Detect which cell encompasses the target text, then output its (x, y) center coordinate. 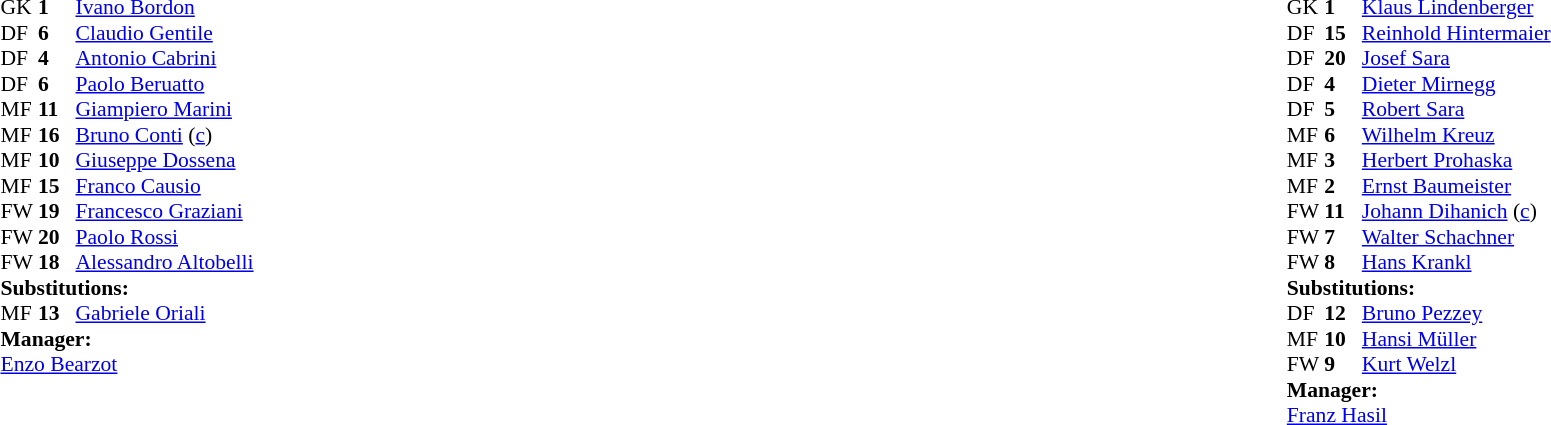
Walter Schachner (1456, 237)
Reinhold Hintermaier (1456, 33)
2 (1343, 186)
5 (1343, 109)
Wilhelm Kreuz (1456, 135)
Enzo Bearzot (126, 365)
Giampiero Marini (165, 109)
Alessandro Altobelli (165, 263)
16 (57, 135)
7 (1343, 237)
Hans Krankl (1456, 263)
13 (57, 313)
Antonio Cabrini (165, 59)
Francesco Graziani (165, 211)
Dieter Mirnegg (1456, 84)
Robert Sara (1456, 109)
Kurt Welzl (1456, 365)
Paolo Rossi (165, 237)
18 (57, 263)
Hansi Müller (1456, 339)
3 (1343, 161)
9 (1343, 365)
Claudio Gentile (165, 33)
Bruno Pezzey (1456, 313)
Gabriele Oriali (165, 313)
Herbert Prohaska (1456, 161)
Paolo Beruatto (165, 84)
Josef Sara (1456, 59)
Bruno Conti (c) (165, 135)
19 (57, 211)
Giuseppe Dossena (165, 161)
12 (1343, 313)
Franco Causio (165, 186)
Johann Dihanich (c) (1456, 211)
8 (1343, 263)
Ernst Baumeister (1456, 186)
